For the text-containing cell, return its midpoint in [x, y] coordinate format. 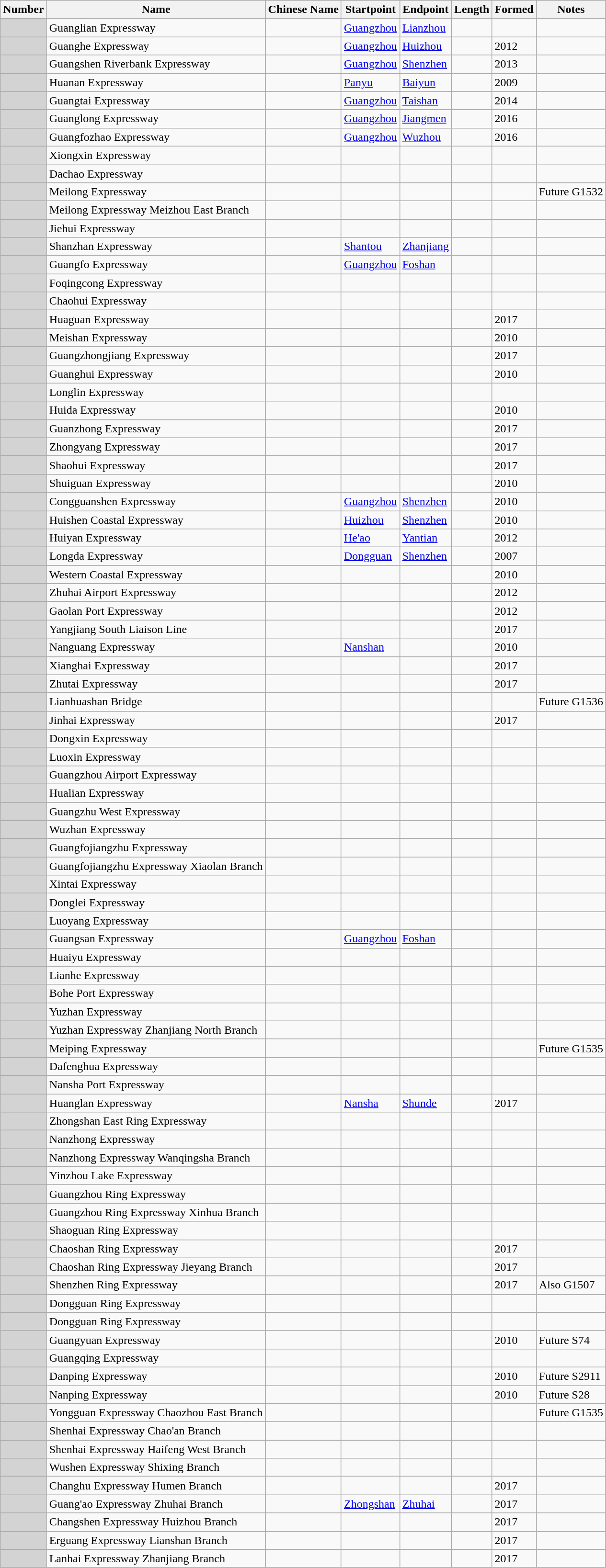
Zhuhai [425, 1504]
Congguanshen Expressway [156, 501]
Future S74 [571, 1340]
Erguang Expressway Lianshan Branch [156, 1540]
Wuzhan Expressway [156, 830]
Nansha Port Expressway [156, 1084]
Dongguan [370, 556]
Yangjiang South Liaison Line [156, 629]
Guangshen Riverbank Expressway [156, 64]
Zhongshan [370, 1504]
Changshen Expressway Huizhou Branch [156, 1522]
Zhuhai Airport Expressway [156, 593]
Gaolan Port Expressway [156, 611]
Shantou [370, 247]
Yongguan Expressway Chaozhou East Branch [156, 1413]
Future G1536 [571, 702]
Guanghe Expressway [156, 46]
Dongxin Expressway [156, 738]
Guangyuan Expressway [156, 1340]
Meilong Expressway [156, 192]
Zhanjiang [425, 247]
Shenzhen Ring Expressway [156, 1285]
2009 [514, 82]
Chaoshan Ring Expressway [156, 1249]
Guanglong Expressway [156, 119]
Guangzhu West Expressway [156, 812]
Western Coastal Expressway [156, 575]
Huanan Expressway [156, 82]
Meilong Expressway Meizhou East Branch [156, 210]
Zhongyang Expressway [156, 447]
Yinzhou Lake Expressway [156, 1176]
Guangzhou Ring Expressway [156, 1194]
Xianghai Expressway [156, 666]
Notes [571, 10]
Bohe Port Expressway [156, 993]
Changhu Expressway Humen Branch [156, 1486]
Shuiguan Expressway [156, 483]
Hualian Expressway [156, 793]
Longlin Expressway [156, 392]
Donglei Expressway [156, 902]
Shenhai Expressway Haifeng West Branch [156, 1449]
Yuzhan Expressway Zhanjiang North Branch [156, 1030]
Nanping Expressway [156, 1395]
Length [472, 10]
Xiongxin Expressway [156, 155]
Shaoguan Ring Expressway [156, 1230]
Yuzhan Expressway [156, 1012]
2007 [514, 556]
Guangfozhao Expressway [156, 137]
Meishan Expressway [156, 338]
Also G1507 [571, 1285]
Xintai Expressway [156, 884]
Nanshan [370, 647]
Foqingcong Expressway [156, 283]
Meiping Expressway [156, 1048]
Longda Expressway [156, 556]
2014 [514, 101]
Guanghui Expressway [156, 374]
Dachao Expressway [156, 173]
Number [23, 10]
Shunde [425, 1103]
Zhongshan East Ring Expressway [156, 1121]
Luoyang Expressway [156, 921]
Taishan [425, 101]
Nanzhong Expressway Wanqingsha Branch [156, 1158]
Guanzhong Expressway [156, 429]
Chaoshan Ring Expressway Jieyang Branch [156, 1267]
Guangfojiangzhu Expressway [156, 848]
Lianzhou [425, 28]
Shenhai Expressway Chao'an Branch [156, 1431]
Lianhe Expressway [156, 975]
Yantian [425, 538]
Future G1532 [571, 192]
Nanzhong Expressway [156, 1139]
Panyu [370, 82]
Huaguan Expressway [156, 319]
Shanzhan Expressway [156, 247]
Jiangmen [425, 119]
Jinhai Expressway [156, 720]
Lanhai Expressway Zhanjiang Branch [156, 1558]
Future S2911 [571, 1376]
He'ao [370, 538]
Guang'ao Expressway Zhuhai Branch [156, 1504]
Guangfojiangzhu Expressway Xiaolan Branch [156, 866]
Huaiyu Expressway [156, 957]
Chinese Name [303, 10]
Jiehui Expressway [156, 228]
Guangqing Expressway [156, 1358]
Startpoint [370, 10]
Huiyan Expressway [156, 538]
Wuzhou [425, 137]
Nansha [370, 1103]
Endpoint [425, 10]
Zhutai Expressway [156, 684]
Dafenghua Expressway [156, 1066]
Huishen Coastal Expressway [156, 519]
Guangfo Expressway [156, 265]
Huida Expressway [156, 410]
Guangzhongjiang Expressway [156, 356]
Chaohui Expressway [156, 301]
Guanglian Expressway [156, 28]
Guangzhou Airport Expressway [156, 775]
Danping Expressway [156, 1376]
Guangzhou Ring Expressway Xinhua Branch [156, 1212]
Nanguang Expressway [156, 647]
Luoxin Expressway [156, 756]
Name [156, 10]
Guangsan Expressway [156, 939]
Future S28 [571, 1395]
Guangtai Expressway [156, 101]
Shaohui Expressway [156, 465]
Huanglan Expressway [156, 1103]
Wushen Expressway Shixing Branch [156, 1467]
Lianhuashan Bridge [156, 702]
Formed [514, 10]
2013 [514, 64]
Baiyun [425, 82]
